Search for the cell housing the specified text and yield its (x, y) center coordinate. 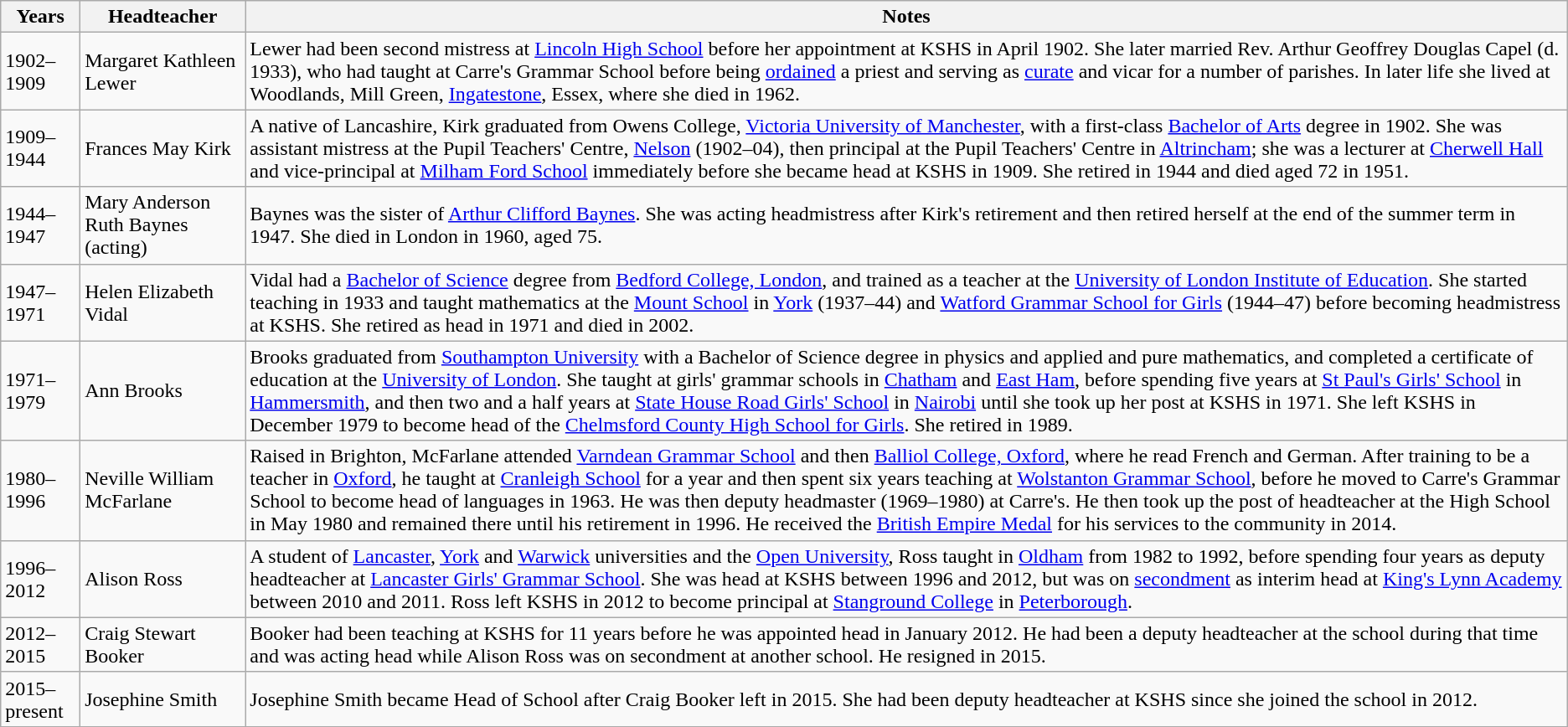
1971–1979 (40, 390)
Frances May Kirk (162, 148)
Josephine Smith (162, 699)
1944–1947 (40, 225)
Neville William McFarlane (162, 491)
Ann Brooks (162, 390)
Headteacher (162, 17)
2015–present (40, 699)
1909–1944 (40, 148)
Notes (906, 17)
2012–2015 (40, 645)
1902–1909 (40, 71)
Years (40, 17)
1996–2012 (40, 579)
Craig Stewart Booker (162, 645)
Mary Anderson Ruth Baynes (acting) (162, 225)
1947–1971 (40, 302)
Josephine Smith became Head of School after Craig Booker left in 2015. She had been deputy headteacher at KSHS since she joined the school in 2012. (906, 699)
Alison Ross (162, 579)
Margaret Kathleen Lewer (162, 71)
Helen Elizabeth Vidal (162, 302)
1980–1996 (40, 491)
